Detect which cell encompasses the target text, then output its (X, Y) center coordinate. 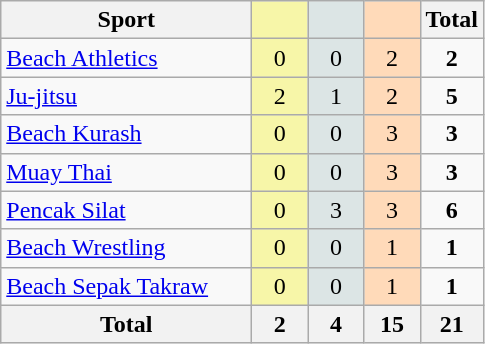
Muay Thai (126, 172)
Beach Sepak Takraw (126, 286)
Pencak Silat (126, 210)
Beach Wrestling (126, 248)
5 (452, 96)
Ju-jitsu (126, 96)
Sport (126, 20)
6 (452, 210)
21 (452, 324)
4 (336, 324)
Beach Kurash (126, 134)
Beach Athletics (126, 58)
15 (392, 324)
